Find where the given text appears and provide that cell's center as (X, Y) coordinate. 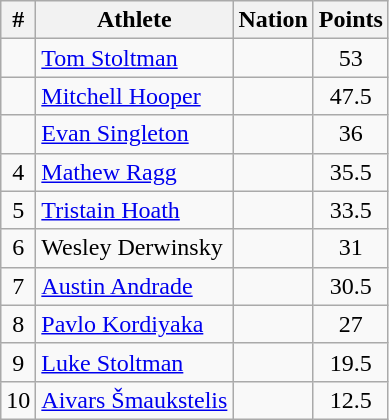
Tristain Hoath (134, 210)
Athlete (134, 20)
9 (18, 362)
Evan Singleton (134, 134)
Mathew Ragg (134, 172)
# (18, 20)
Wesley Derwinsky (134, 248)
7 (18, 286)
53 (350, 58)
Pavlo Kordiyaka (134, 324)
47.5 (350, 96)
36 (350, 134)
Mitchell Hooper (134, 96)
12.5 (350, 400)
6 (18, 248)
35.5 (350, 172)
19.5 (350, 362)
10 (18, 400)
Austin Andrade (134, 286)
8 (18, 324)
Aivars Šmaukstelis (134, 400)
Nation (273, 20)
30.5 (350, 286)
Points (350, 20)
Luke Stoltman (134, 362)
4 (18, 172)
33.5 (350, 210)
5 (18, 210)
Tom Stoltman (134, 58)
27 (350, 324)
31 (350, 248)
